Pinpoint the cell where the given text exists, returning its (x, y) midpoint coordinate. 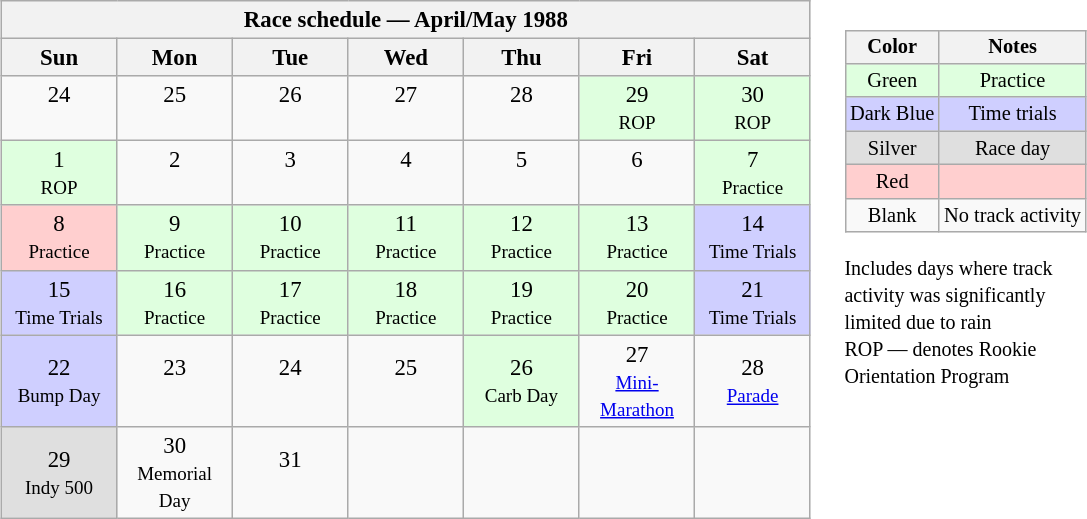
2 (175, 174)
30ROP (753, 108)
19Practice (522, 302)
Tue (290, 58)
11Practice (406, 238)
16Practice (175, 302)
7Practice (753, 174)
Time trials (1012, 114)
21Time Trials (753, 302)
Green (892, 81)
12Practice (522, 238)
26 (290, 108)
27 (406, 108)
23 (175, 381)
Fri (637, 58)
30Memorial Day (175, 472)
14Time Trials (753, 238)
27Mini-Marathon (637, 381)
28 (522, 108)
No track activity (1012, 215)
26Carb Day (522, 381)
29Indy 500 (59, 472)
18Practice (406, 302)
31 (290, 472)
Race schedule — April/May 1988 (406, 20)
Mon (175, 58)
Notes (1012, 47)
Race day (1012, 148)
17Practice (290, 302)
Thu (522, 58)
22Bump Day (59, 381)
Sat (753, 58)
1ROP (59, 174)
15Time Trials (59, 302)
Wed (406, 58)
4 (406, 174)
Red (892, 182)
5 (522, 174)
Dark Blue (892, 114)
10Practice (290, 238)
Color (892, 47)
13Practice (637, 238)
28Parade (753, 381)
Silver (892, 148)
Practice (1012, 81)
29ROP (637, 108)
6 (637, 174)
9Practice (175, 238)
8Practice (59, 238)
Blank (892, 215)
20Practice (637, 302)
Sun (59, 58)
3 (290, 174)
